Determine the (X, Y) coordinate at the center of the cell enclosing the given text.  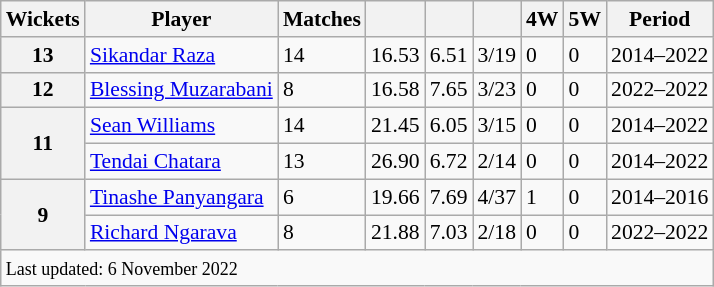
5W (586, 19)
Sikandar Raza (182, 55)
3/15 (496, 126)
Richard Ngarava (182, 233)
Last updated: 6 November 2022 (358, 269)
2/14 (496, 162)
16.53 (396, 55)
7.69 (449, 197)
11 (43, 144)
7.03 (449, 233)
3/23 (496, 90)
9 (43, 214)
Matches (322, 19)
19.66 (396, 197)
21.45 (396, 126)
Blessing Muzarabani (182, 90)
Tendai Chatara (182, 162)
26.90 (396, 162)
4/37 (496, 197)
2/18 (496, 233)
Tinashe Panyangara (182, 197)
4W (542, 19)
6.51 (449, 55)
7.65 (449, 90)
16.58 (396, 90)
6.05 (449, 126)
6.72 (449, 162)
12 (43, 90)
Player (182, 19)
1 (542, 197)
Period (660, 19)
6 (322, 197)
3/19 (496, 55)
21.88 (396, 233)
Sean Williams (182, 126)
Wickets (43, 19)
2014–2016 (660, 197)
